Determine the [x, y] coordinate at the center of the cell enclosing the given text.  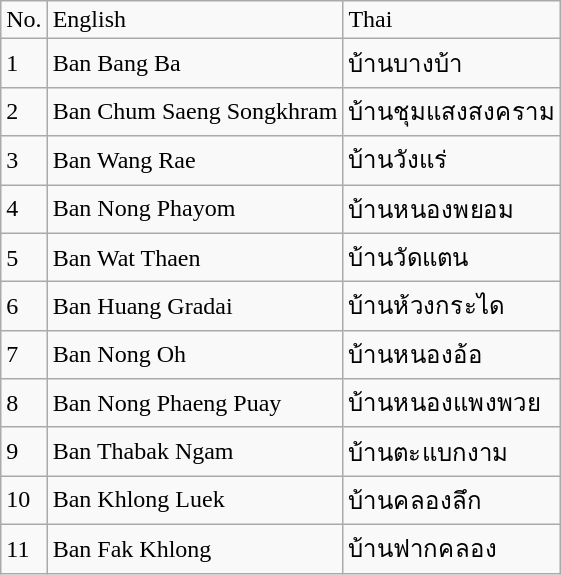
Ban Wat Thaen [195, 258]
บ้านห้วงกระได [452, 306]
Ban Wang Rae [195, 160]
Ban Nong Phayom [195, 208]
Ban Huang Gradai [195, 306]
No. [24, 20]
บ้านหนองแพงพวย [452, 404]
บ้านหนองอ้อ [452, 354]
Ban Nong Phaeng Puay [195, 404]
8 [24, 404]
11 [24, 548]
10 [24, 500]
Thai [452, 20]
บ้านตะแบกงาม [452, 452]
7 [24, 354]
บ้านหนองพยอม [452, 208]
2 [24, 112]
บ้านคลองลึก [452, 500]
6 [24, 306]
บ้านวังแร่ [452, 160]
1 [24, 64]
บ้านชุมแสงสงคราม [452, 112]
Ban Khlong Luek [195, 500]
บ้านวัดแตน [452, 258]
9 [24, 452]
4 [24, 208]
Ban Bang Ba [195, 64]
Ban Nong Oh [195, 354]
5 [24, 258]
บ้านบางบ้า [452, 64]
Ban Fak Khlong [195, 548]
English [195, 20]
บ้านฟากคลอง [452, 548]
3 [24, 160]
Ban Chum Saeng Songkhram [195, 112]
Ban Thabak Ngam [195, 452]
